Return the (X, Y) coordinate for the center point of the cell that contains the specified text.  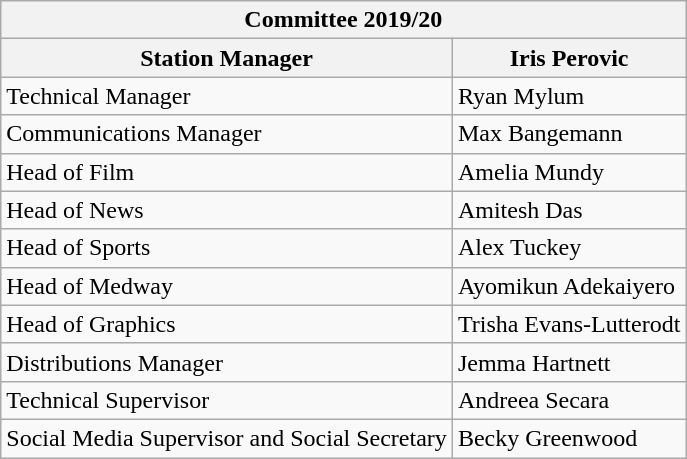
Iris Perovic (568, 58)
Becky Greenwood (568, 438)
Amitesh Das (568, 210)
Distributions Manager (227, 362)
Ryan Mylum (568, 96)
Head of Film (227, 172)
Head of Sports (227, 248)
Technical Supervisor (227, 400)
Technical Manager (227, 96)
Head of Graphics (227, 324)
Head of News (227, 210)
Ayomikun Adekaiyero (568, 286)
Max Bangemann (568, 134)
Station Manager (227, 58)
Head of Medway (227, 286)
Andreea Secara (568, 400)
Jemma Hartnett (568, 362)
Alex Tuckey (568, 248)
Committee 2019/20 (344, 20)
Communications Manager (227, 134)
Amelia Mundy (568, 172)
Social Media Supervisor and Social Secretary (227, 438)
Trisha Evans-Lutterodt (568, 324)
